Provide the (x, y) coordinate of the cell's center where the given text is located.  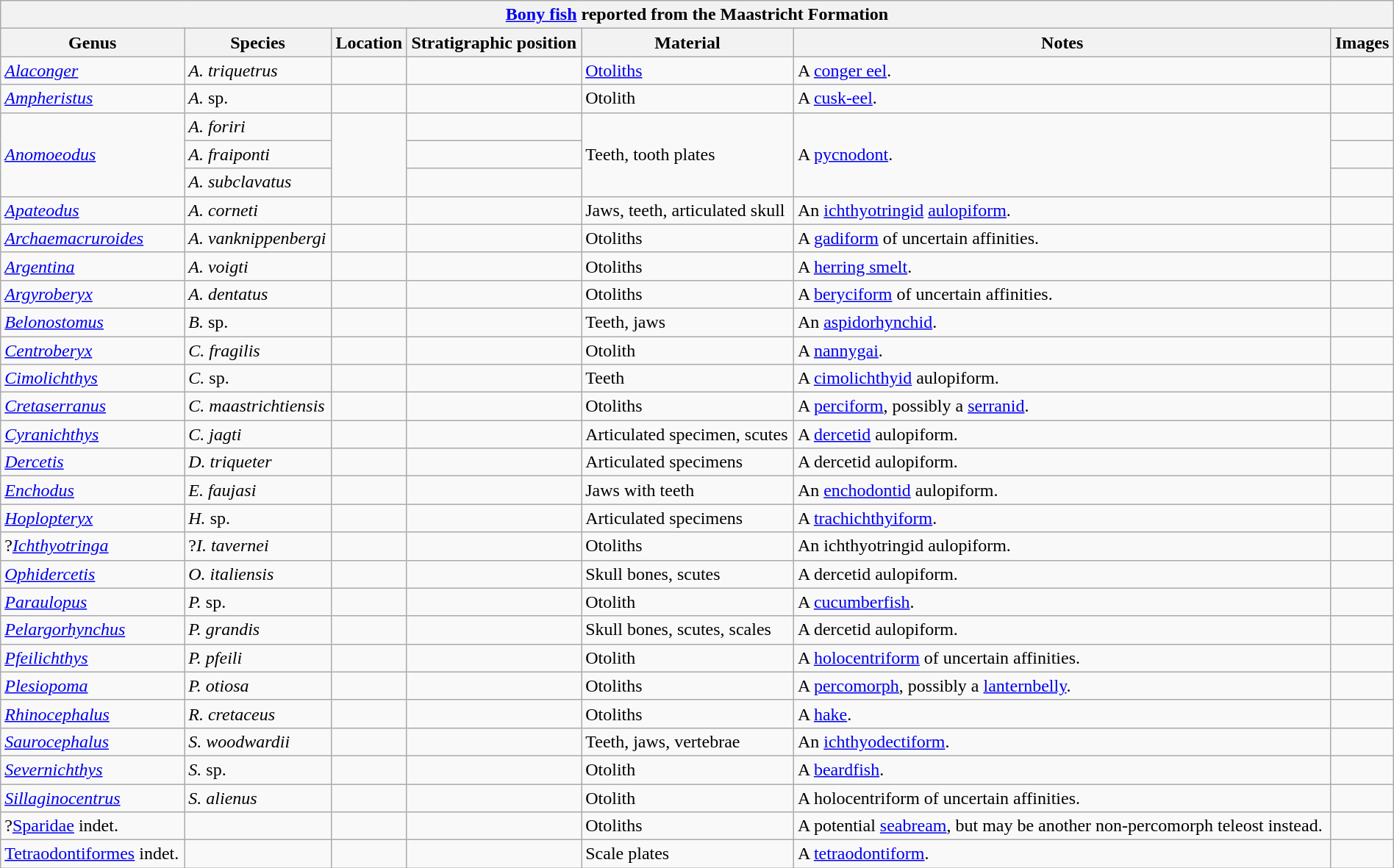
Pfeilichthys (93, 658)
Skull bones, scutes (688, 574)
Location (369, 43)
Alaconger (93, 71)
H. sp. (258, 518)
A. dentatus (258, 294)
C. fragilis (258, 351)
R. cretaceus (258, 714)
Severnichthys (93, 770)
S. alienus (258, 797)
An aspidorhynchid. (1062, 322)
Saurocephalus (93, 742)
Notes (1062, 43)
Enchodus (93, 490)
Rhinocephalus (93, 714)
Apateodus (93, 210)
S. woodwardii (258, 742)
Anomoeodus (93, 154)
Hoplopteryx (93, 518)
S. sp. (258, 770)
Belonostomus (93, 322)
O. italiensis (258, 574)
A cimolichthyid aulopiform. (1062, 379)
Scale plates (688, 854)
Tetraodontiformes indet. (93, 854)
P. otiosa (258, 686)
A cucumberfish. (1062, 602)
Genus (93, 43)
Jaws with teeth (688, 490)
P. sp. (258, 602)
Archaemacruroides (93, 238)
A percomorph, possibly a lanternbelly. (1062, 686)
P. pfeili (258, 658)
A. vanknippenbergi (258, 238)
A cusk-eel. (1062, 98)
Articulated specimen, scutes (688, 434)
P. grandis (258, 630)
A. fraiponti (258, 154)
Teeth, tooth plates (688, 154)
A trachichthyiform. (1062, 518)
C. sp. (258, 379)
A nannygai. (1062, 351)
Argentina (93, 266)
A perciform, possibly a serranid. (1062, 406)
A hake. (1062, 714)
A tetraodontiform. (1062, 854)
Bony fish reported from the Maastricht Formation (697, 15)
?I. tavernei (258, 546)
Images (1362, 43)
Ophidercetis (93, 574)
A. triquetrus (258, 71)
?Ichthyotringa (93, 546)
Sillaginocentrus (93, 797)
A. subclavatus (258, 182)
A pycnodont. (1062, 154)
A herring smelt. (1062, 266)
Dercetis (93, 462)
Cretaserranus (93, 406)
?Sparidae indet. (93, 826)
D. triqueter (258, 462)
Cimolichthys (93, 379)
A. corneti (258, 210)
A beardfish. (1062, 770)
Paraulopus (93, 602)
Teeth, jaws, vertebrae (688, 742)
An enchodontid aulopiform. (1062, 490)
B. sp. (258, 322)
Centroberyx (93, 351)
Teeth, jaws (688, 322)
An ichthyodectiform. (1062, 742)
Plesiopoma (93, 686)
Species (258, 43)
Cyranichthys (93, 434)
Ampheristus (93, 98)
Stratigraphic position (494, 43)
Jaws, teeth, articulated skull (688, 210)
Material (688, 43)
A gadiform of uncertain affinities. (1062, 238)
A beryciform of uncertain affinities. (1062, 294)
E. faujasi (258, 490)
A. voigti (258, 266)
A conger eel. (1062, 71)
Skull bones, scutes, scales (688, 630)
Argyroberyx (93, 294)
C. jagti (258, 434)
C. maastrichtiensis (258, 406)
A potential seabream, but may be another non-percomorph teleost instead. (1062, 826)
A. foriri (258, 126)
Pelargorhynchus (93, 630)
A. sp. (258, 98)
Teeth (688, 379)
